For the text-containing cell, return its midpoint in (x, y) coordinate format. 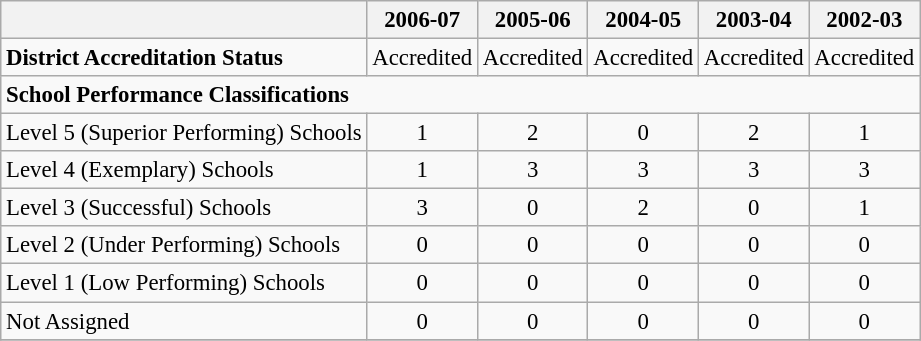
2004-05 (644, 20)
Level 2 (Under Performing) Schools (184, 245)
2002-03 (864, 20)
Level 4 (Exemplary) Schools (184, 170)
Level 5 (Superior Performing) Schools (184, 133)
2003-04 (754, 20)
2005-06 (532, 20)
2006-07 (422, 20)
Level 3 (Successful) Schools (184, 208)
Not Assigned (184, 321)
School Performance Classifications (460, 95)
Level 1 (Low Performing) Schools (184, 283)
District Accreditation Status (184, 58)
